Find where the given text appears and provide that cell's center as (X, Y) coordinate. 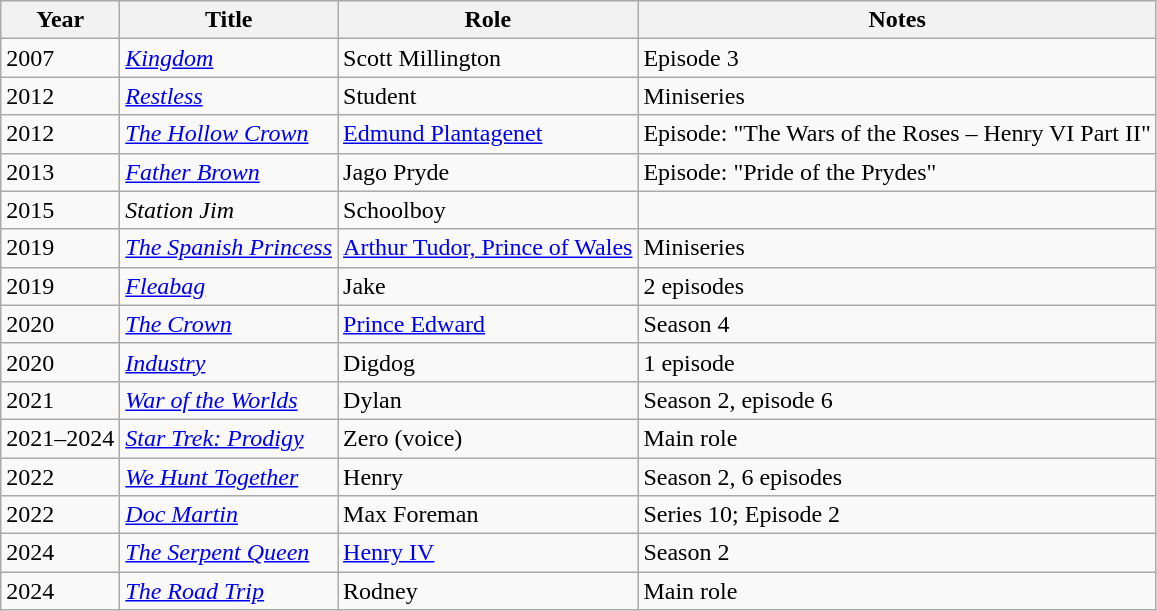
2007 (60, 58)
Season 2, 6 episodes (897, 477)
1 episode (897, 362)
Episode: "Pride of the Prydes" (897, 172)
Doc Martin (229, 515)
2013 (60, 172)
Henry IV (488, 553)
Scott Millington (488, 58)
2021–2024 (60, 438)
Zero (voice) (488, 438)
The Spanish Princess (229, 248)
War of the Worlds (229, 400)
Henry (488, 477)
Season 2, episode 6 (897, 400)
Digdog (488, 362)
2 episodes (897, 286)
Year (60, 20)
Station Jim (229, 210)
2021 (60, 400)
Schoolboy (488, 210)
The Serpent Queen (229, 553)
Jago Pryde (488, 172)
The Crown (229, 324)
2015 (60, 210)
Season 4 (897, 324)
Season 2 (897, 553)
Prince Edward (488, 324)
Title (229, 20)
We Hunt Together (229, 477)
The Hollow Crown (229, 134)
Edmund Plantagenet (488, 134)
Father Brown (229, 172)
Rodney (488, 591)
Dylan (488, 400)
Star Trek: Prodigy (229, 438)
Industry (229, 362)
Series 10; Episode 2 (897, 515)
Jake (488, 286)
Fleabag (229, 286)
Episode: "The Wars of the Roses – Henry VI Part II" (897, 134)
Episode 3 (897, 58)
Restless (229, 96)
Notes (897, 20)
Role (488, 20)
Max Foreman (488, 515)
The Road Trip (229, 591)
Kingdom (229, 58)
Arthur Tudor, Prince of Wales (488, 248)
Student (488, 96)
